Capture the cell that displays the provided text and extract its [x, y] central coordinate. 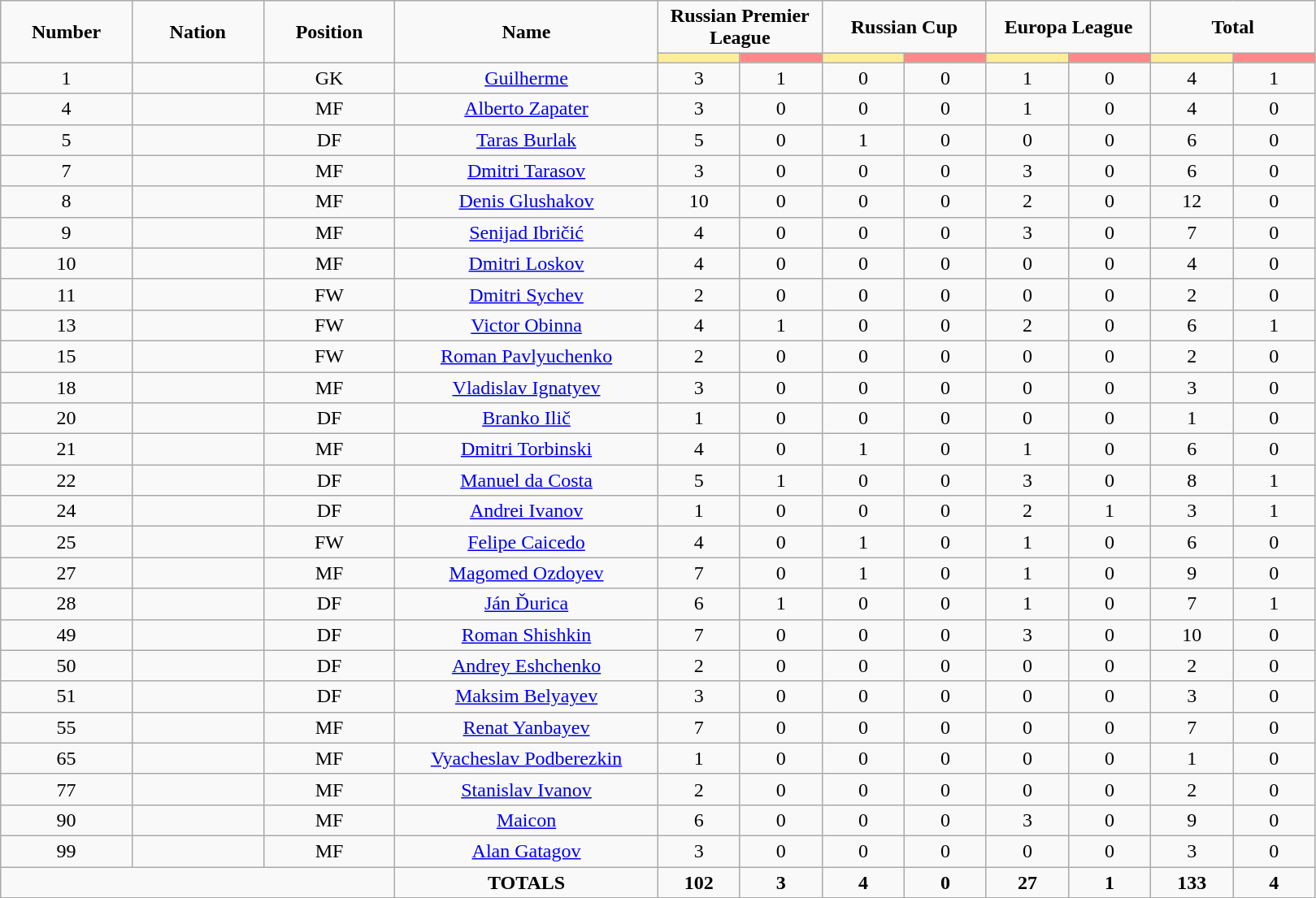
Position [329, 32]
50 [67, 666]
Roman Pavlyuchenko [527, 356]
Dmitri Loskov [527, 263]
Total [1233, 28]
13 [67, 325]
22 [67, 480]
Branko Ilič [527, 419]
Name [527, 32]
18 [67, 388]
51 [67, 696]
Alan Gatagov [527, 851]
24 [67, 511]
12 [1192, 202]
Senijad Ibričić [527, 232]
49 [67, 635]
Felipe Caicedo [527, 542]
90 [67, 820]
133 [1192, 882]
Denis Glushakov [527, 202]
Vladislav Ignatyev [527, 388]
GK [329, 78]
28 [67, 604]
Number [67, 32]
Nation [198, 32]
15 [67, 356]
Russian Premier League [740, 28]
Stanislav Ivanov [527, 789]
Andrei Ivanov [527, 511]
65 [67, 758]
Magomed Ozdoyev [527, 573]
Manuel da Costa [527, 480]
Ján Ďurica [527, 604]
Alberto Zapater [527, 109]
Europa League [1068, 28]
20 [67, 419]
Dmitri Tarasov [527, 171]
Victor Obinna [527, 325]
25 [67, 542]
102 [699, 882]
TOTALS [527, 882]
Roman Shishkin [527, 635]
Maicon [527, 820]
Maksim Belyayev [527, 696]
11 [67, 294]
Russian Cup [904, 28]
77 [67, 789]
Dmitri Torbinski [527, 449]
Guilherme [527, 78]
Dmitri Sychev [527, 294]
Andrey Eshchenko [527, 666]
55 [67, 727]
21 [67, 449]
Renat Yanbayev [527, 727]
Vyacheslav Podberezkin [527, 758]
99 [67, 851]
Taras Burlak [527, 140]
